Identify which cell holds the provided text, then report its (X, Y) central coordinate. 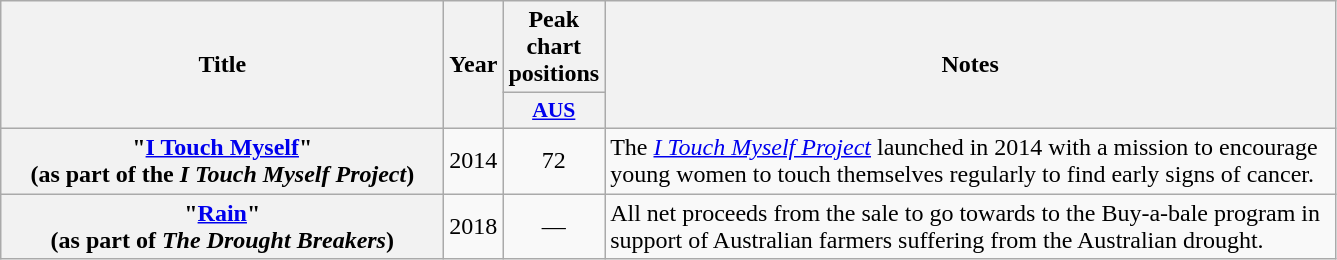
AUS (554, 111)
"Rain" (as part of The Drought Breakers) (222, 226)
"I Touch Myself" (as part of the I Touch Myself Project) (222, 160)
2014 (474, 160)
Peak chart positions (554, 47)
Title (222, 65)
The I Touch Myself Project launched in 2014 with a mission to encourage young women to touch themselves regularly to find early signs of cancer. (970, 160)
All net proceeds from the sale to go towards to the Buy-a-bale program in support of Australian farmers suffering from the Australian drought. (970, 226)
Notes (970, 65)
2018 (474, 226)
Year (474, 65)
72 (554, 160)
— (554, 226)
